Return the (X, Y) coordinate for the center point of the cell that contains the specified text.  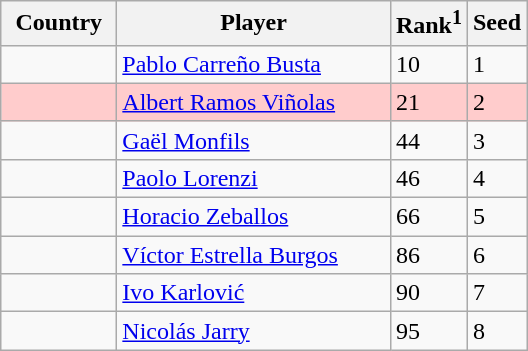
1 (496, 64)
Albert Ramos Viñolas (254, 102)
10 (428, 64)
6 (496, 255)
Country (59, 24)
95 (428, 331)
44 (428, 140)
Player (254, 24)
2 (496, 102)
90 (428, 293)
Horacio Zeballos (254, 217)
Seed (496, 24)
21 (428, 102)
3 (496, 140)
Rank1 (428, 24)
Ivo Karlović (254, 293)
7 (496, 293)
Víctor Estrella Burgos (254, 255)
8 (496, 331)
Paolo Lorenzi (254, 178)
4 (496, 178)
Pablo Carreño Busta (254, 64)
86 (428, 255)
5 (496, 217)
Nicolás Jarry (254, 331)
66 (428, 217)
46 (428, 178)
Gaël Monfils (254, 140)
